Detect which cell encompasses the target text, then output its (x, y) center coordinate. 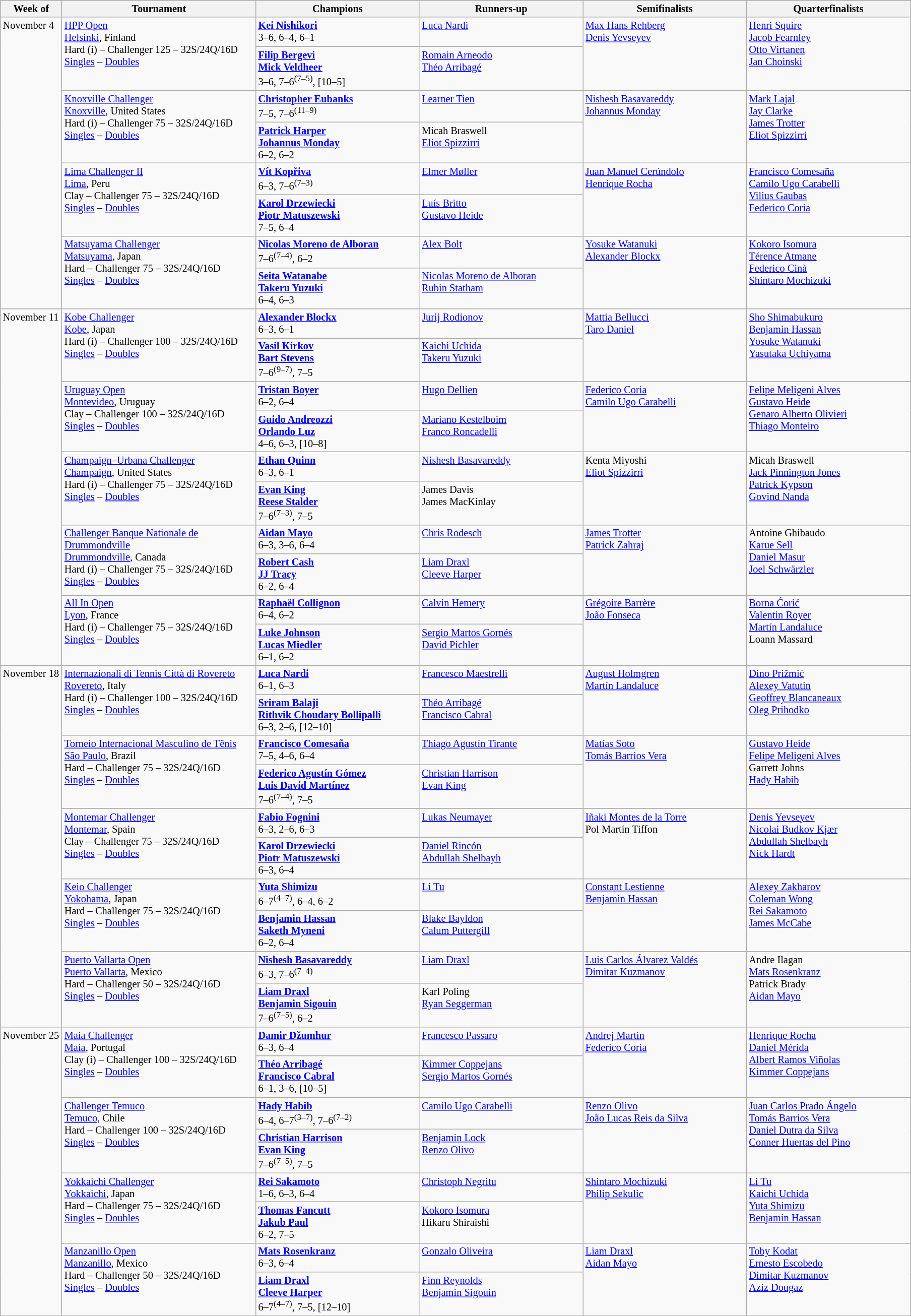
Max Hans Rehberg Denis Yevseyev (665, 53)
Romain Arneodo Théo Arribagé (501, 69)
Matsuyama ChallengerMatsuyama, Japan Hard – Challenger 75 – 32S/24Q/16DSingles – Doubles (159, 272)
Nicolas Moreno de Alboran7–6(7–4), 6–2 (338, 252)
Kimmer Coppejans Sergio Martos Gornés (501, 1077)
Lukas Neumayer (501, 823)
Alexander Blockx6–3, 6–1 (338, 323)
Tristan Boyer6–2, 6–4 (338, 396)
Denis Yevseyev Nicolai Budkov Kjær Abdullah Shelbayh Nick Hardt (828, 844)
Yuta Shimizu6–7(4–7), 6–4, 6–2 (338, 894)
Borna Ćorić Valentin Royer Martín Landaluce Loann Massard (828, 630)
Nicolas Moreno de Alboran Rubin Statham (501, 288)
Shintaro Mochizuki Philip Sekulic (665, 1208)
Sriram Balaji Rithvik Choudary Bollipalli6–3, 2–6, [12–10] (338, 715)
Li Tu Kaichi Uchida Yuta Shimizu Benjamin Hassan (828, 1208)
Christoph Negritu (501, 1187)
Puerto Vallarta OpenPuerto Vallarta, Mexico Hard – Challenger 50 – 32S/24Q/16DSingles – Doubles (159, 989)
Camilo Ugo Carabelli (501, 1113)
Benjamin Lock Renzo Olivo (501, 1151)
Yosuke Watanuki Alexander Blockx (665, 272)
Théo Arribagé Francisco Cabral (501, 715)
Micah Braswell Jack Pinnington Jones Patrick Kypson Govind Nanda (828, 488)
James Davis James MacKinlay (501, 503)
Torneio Internacional Masculino de TênisSão Paulo, Brazil Hard – Challenger 75 – 32S/24Q/16DSingles – Doubles (159, 772)
Kokoro Isomura Térence Atmane Federico Cinà Shintaro Mochizuki (828, 272)
Henrique Rocha Daniel Mérida Albert Ramos Viñolas Kimmer Coppejans (828, 1061)
James Trotter Patrick Zahraj (665, 559)
Evan King Reese Stalder7–6(7–3), 7–5 (338, 503)
Juan Manuel Cerúndolo Henrique Rocha (665, 200)
Lima Challenger IILima, Peru Clay – Challenger 75 – 32S/24Q/16DSingles – Doubles (159, 200)
Chris Rodesch (501, 539)
Micah Braswell Eliot Spizzirri (501, 143)
Maia ChallengerMaia, Portugal Clay (i) – Challenger 100 – 32S/24Q/16DSingles – Doubles (159, 1061)
Karl Poling Ryan Seggerman (501, 1005)
Vasil Kirkov Bart Stevens7–6(9–7), 7–5 (338, 360)
Felipe Meligeni Alves Gustavo Heide Genaro Alberto Olivieri Thiago Monteiro (828, 416)
Luca Nardi6–1, 6–3 (338, 680)
Gonzalo Oliveira (501, 1258)
HPP OpenHelsinki, Finland Hard (i) – Challenger 125 – 32S/24Q/16DSingles – Doubles (159, 53)
Jurij Rodionov (501, 323)
Thomas Fancutt Jakub Paul6–2, 7–5 (338, 1222)
Nishesh Basavareddy (501, 466)
Damir Džumhur6–3, 6–4 (338, 1041)
Benjamin Hassan Saketh Myneni6–2, 6–4 (338, 931)
Kei Nishikori3–6, 6–4, 6–1 (338, 32)
November 18 (31, 846)
Kokoro Isomura Hikaru Shiraishi (501, 1222)
Hugo Dellien (501, 396)
November 11 (31, 487)
Week of (31, 9)
Liam Draxl Cleeve Harper (501, 575)
August Holmgren Martín Landaluce (665, 701)
Gustavo Heide Felipe Meligeni Alves Garrett Johns Hady Habib (828, 772)
Thiago Agustín Tirante (501, 750)
Liam Draxl Cleeve Harper6–7(4–7), 7–5, [12–10] (338, 1294)
Manzanillo OpenManzanillo, Mexico Hard – Challenger 50 – 32S/24Q/16DSingles – Doubles (159, 1279)
Sho Shimabukuro Benjamin Hassan Yosuke Watanuki Yasutaka Uchiyama (828, 345)
Blake Bayldon Calum Puttergill (501, 931)
Federico Agustín Gómez Luis David Martínez7–6(7–4), 7–5 (338, 786)
Liam Draxl (501, 967)
Sergio Martos Gornés David Pichler (501, 645)
Christian Harrison Evan King (501, 786)
Théo Arribagé Francisco Cabral6–1, 3–6, [10–5] (338, 1077)
Francisco Comesaña Camilo Ugo Carabelli Vilius Gaubas Federico Coria (828, 200)
Yokkaichi ChallengerYokkaichi, Japan Hard – Challenger 75 – 32S/24Q/16DSingles – Doubles (159, 1208)
Alexey Zakharov Coleman Wong Rei Sakamoto James McCabe (828, 915)
Dino Prižmić Alexey Vatutin Geoffrey Blancaneaux Oleg Prihodko (828, 701)
Kenta Miyoshi Eliot Spizzirri (665, 488)
Luca Nardi (501, 32)
Vít Kopřiva6–3, 7–6(7–3) (338, 178)
Juan Carlos Prado Ángelo Tomás Barrios Vera Daniel Dutra da Silva Conner Huertas del Pino (828, 1135)
Andre Ilagan Mats Rosenkranz Patrick Brady Aidan Mayo (828, 989)
Filip Bergevi Mick Veldheer3–6, 7–6(7–5), [10–5] (338, 69)
Iñaki Montes de la Torre Pol Martín Tiffon (665, 844)
Hady Habib6–4, 6–7(3–7), 7–6(7–2) (338, 1113)
Mark Lajal Jay Clarke James Trotter Eliot Spizzirri (828, 127)
Li Tu (501, 894)
All In OpenLyon, France Hard (i) – Challenger 75 – 32S/24Q/16DSingles – Doubles (159, 630)
Keio ChallengerYokohama, Japan Hard – Challenger 75 – 32S/24Q/16DSingles – Doubles (159, 915)
November 25 (31, 1171)
Antoine Ghibaudo Karue Sell Daniel Masur Joel Schwärzler (828, 559)
Mariano Kestelboim Franco Roncadelli (501, 431)
Luís Britto Gustavo Heide (501, 215)
Seita Watanabe Takeru Yuzuki6–4, 6–3 (338, 288)
Champions (338, 9)
Kobe ChallengerKobe, Japan Hard (i) – Challenger 100 – 32S/24Q/16DSingles – Doubles (159, 345)
Mats Rosenkranz6–3, 6–4 (338, 1258)
Uruguay OpenMontevideo, Uruguay Clay – Challenger 100 – 32S/24Q/16DSingles – Doubles (159, 416)
Liam Draxl Benjamin Sigouin7–6(7–5), 6–2 (338, 1005)
Ethan Quinn6–3, 6–1 (338, 466)
Nishesh Basavareddy6–3, 7–6(7–4) (338, 967)
Daniel Rincón Abdullah Shelbayh (501, 858)
Raphaël Collignon6–4, 6–2 (338, 609)
Calvin Hemery (501, 609)
Internazionali di Tennis Città di RoveretoRovereto, Italy Hard (i) – Challenger 100 – 32S/24Q/16DSingles – Doubles (159, 701)
Karol Drzewiecki Piotr Matuszewski7–5, 6–4 (338, 215)
Constant Lestienne Benjamin Hassan (665, 915)
Challenger TemucoTemuco, Chile Hard – Challenger 100 – 32S/24Q/16DSingles – Doubles (159, 1135)
Christian Harrison Evan King7–6(7–5), 7–5 (338, 1151)
Semifinalists (665, 9)
Aidan Mayo6–3, 3–6, 6–4 (338, 539)
Luke Johnson Lucas Miedler6–1, 6–2 (338, 645)
Kaichi Uchida Takeru Yuzuki (501, 360)
Champaign–Urbana ChallengerChampaign, United States Hard (i) – Challenger 75 – 32S/24Q/16DSingles – Doubles (159, 488)
November 4 (31, 163)
Mattia Bellucci Taro Daniel (665, 345)
Francesco Passaro (501, 1041)
Learner Tien (501, 106)
Christopher Eubanks7–5, 7–6(11–9) (338, 106)
Francesco Maestrelli (501, 680)
Montemar ChallengerMontemar, Spain Clay – Challenger 75 – 32S/24Q/16DSingles – Doubles (159, 844)
Francisco Comesaña7–5, 4–6, 6–4 (338, 750)
Quarterfinalists (828, 9)
Robert Cash JJ Tracy6–2, 6–4 (338, 575)
Challenger Banque Nationale de DrummondvilleDrummondville, Canada Hard (i) – Challenger 75 – 32S/24Q/16DSingles – Doubles (159, 559)
Runners-up (501, 9)
Renzo Olivo João Lucas Reis da Silva (665, 1135)
Guido Andreozzi Orlando Luz4–6, 6–3, [10–8] (338, 431)
Matías Soto Tomás Barrios Vera (665, 772)
Karol Drzewiecki Piotr Matuszewski6–3, 6–4 (338, 858)
Luis Carlos Álvarez Valdés Dimitar Kuzmanov (665, 989)
Knoxville ChallengerKnoxville, United States Hard (i) – Challenger 75 – 32S/24Q/16DSingles – Doubles (159, 127)
Andrej Martin Federico Coria (665, 1061)
Patrick Harper Johannus Monday6–2, 6–2 (338, 143)
Henri Squire Jacob Fearnley Otto Virtanen Jan Choinski (828, 53)
Liam Draxl Aidan Mayo (665, 1279)
Fabio Fognini6–3, 2–6, 6–3 (338, 823)
Nishesh Basavareddy Johannus Monday (665, 127)
Rei Sakamoto1–6, 6–3, 6–4 (338, 1187)
Alex Bolt (501, 252)
Federico Coria Camilo Ugo Carabelli (665, 416)
Toby Kodat Ernesto Escobedo Dimitar Kuzmanov Aziz Dougaz (828, 1279)
Tournament (159, 9)
Elmer Møller (501, 178)
Grégoire Barrère João Fonseca (665, 630)
Finn Reynolds Benjamin Sigouin (501, 1294)
